Determine the [x, y] coordinate at the center of the cell enclosing the given text.  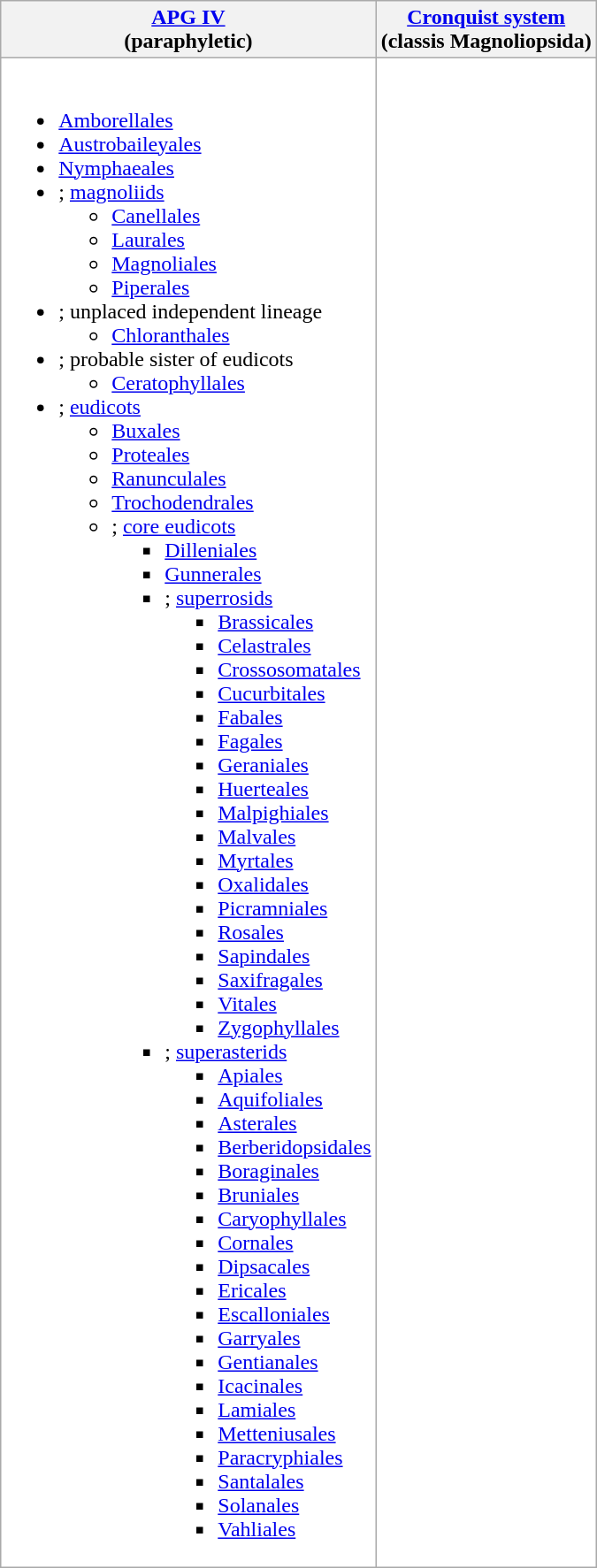
APG IV(paraphyletic) [188, 30]
Cronquist system(classis Magnoliopsida) [486, 30]
